Detect which cell encompasses the target text, then output its (X, Y) center coordinate. 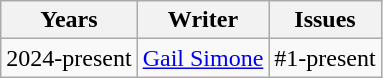
Issues (325, 20)
Years (69, 20)
#1-present (325, 58)
Writer (203, 20)
2024-present (69, 58)
Gail Simone (203, 58)
